Provide the [X, Y] coordinate of the cell's center where the given text is located.  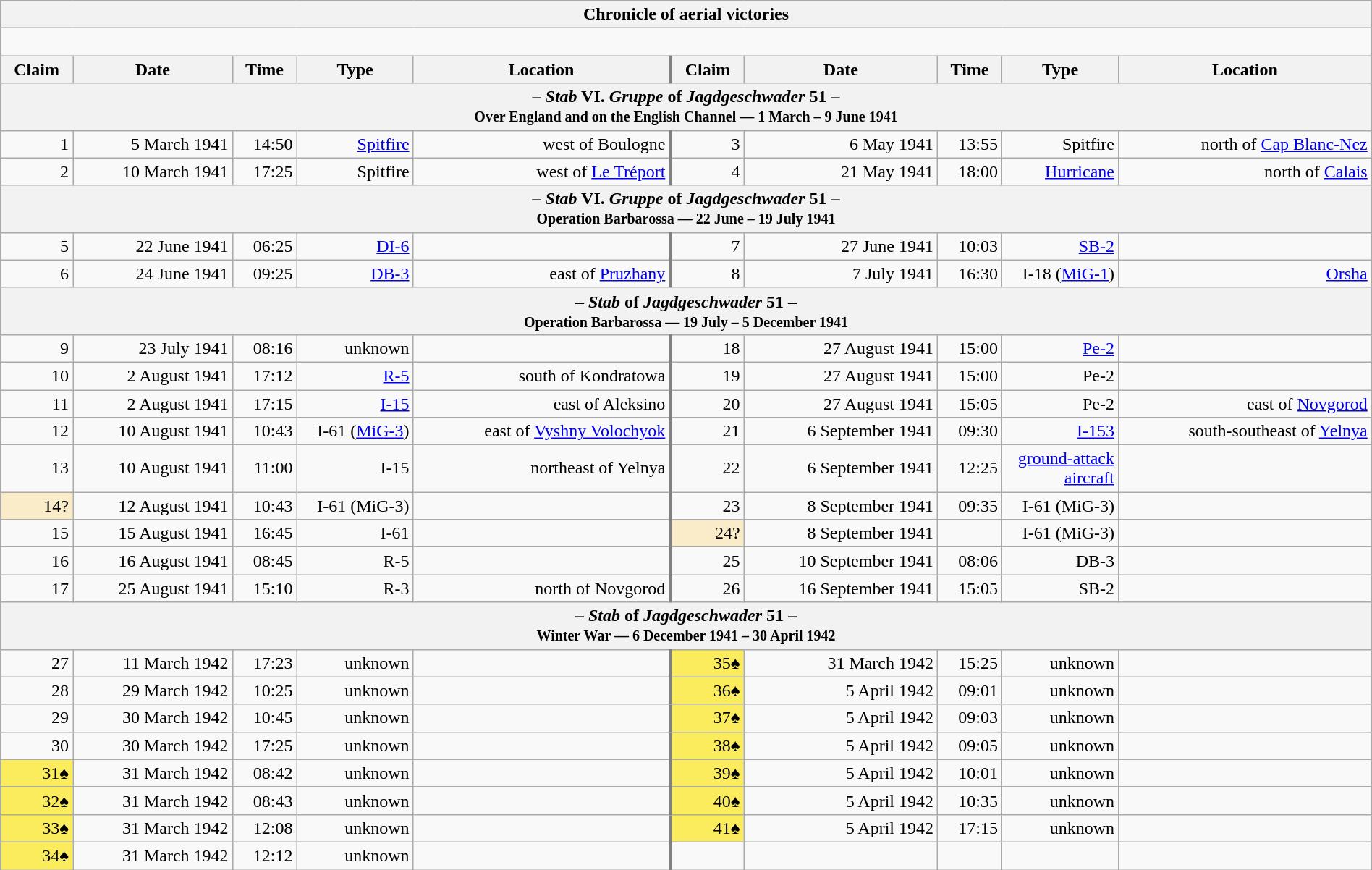
25 [707, 561]
10:03 [970, 246]
17:23 [265, 663]
11 [37, 403]
Hurricane [1059, 172]
24? [707, 533]
23 July 1941 [152, 348]
33♠ [37, 828]
16 [37, 561]
3 [707, 144]
north of Novgorod [541, 588]
41♠ [707, 828]
18:00 [970, 172]
14? [37, 506]
northeast of Yelnya [541, 469]
south-southeast of Yelnya [1245, 431]
east of Aleksino [541, 403]
08:06 [970, 561]
7 July 1941 [841, 274]
DI-6 [355, 246]
10:25 [265, 690]
north of Calais [1245, 172]
– Stab of Jagdgeschwader 51 –Operation Barbarossa — 19 July – 5 December 1941 [686, 311]
23 [707, 506]
21 May 1941 [841, 172]
16:45 [265, 533]
39♠ [707, 773]
12 August 1941 [152, 506]
10:35 [970, 801]
29 [37, 718]
west of Boulogne [541, 144]
08:43 [265, 801]
12 [37, 431]
24 June 1941 [152, 274]
5 [37, 246]
21 [707, 431]
6 [37, 274]
18 [707, 348]
12:08 [265, 828]
north of Cap Blanc-Nez [1245, 144]
27 June 1941 [841, 246]
6 May 1941 [841, 144]
11:00 [265, 469]
17 [37, 588]
29 March 1942 [152, 690]
27 [37, 663]
south of Kondratowa [541, 376]
26 [707, 588]
16 August 1941 [152, 561]
5 March 1941 [152, 144]
09:30 [970, 431]
37♠ [707, 718]
10 [37, 376]
22 [707, 469]
east of Novgorod [1245, 403]
I-18 (MiG-1) [1059, 274]
08:16 [265, 348]
31♠ [37, 773]
20 [707, 403]
1 [37, 144]
14:50 [265, 144]
15 August 1941 [152, 533]
10 March 1941 [152, 172]
Orsha [1245, 274]
09:25 [265, 274]
12:25 [970, 469]
22 June 1941 [152, 246]
east of Pruzhany [541, 274]
10:01 [970, 773]
38♠ [707, 746]
28 [37, 690]
30 [37, 746]
09:35 [970, 506]
11 March 1942 [152, 663]
7 [707, 246]
09:05 [970, 746]
– Stab of Jagdgeschwader 51 –Winter War — 6 December 1941 – 30 April 1942 [686, 625]
25 August 1941 [152, 588]
40♠ [707, 801]
15 [37, 533]
10 September 1941 [841, 561]
06:25 [265, 246]
2 [37, 172]
09:03 [970, 718]
32♠ [37, 801]
east of Vyshny Volochyok [541, 431]
08:42 [265, 773]
34♠ [37, 856]
16 September 1941 [841, 588]
west of Le Tréport [541, 172]
I-61 [355, 533]
36♠ [707, 690]
09:01 [970, 690]
– Stab VI. Gruppe of Jagdgeschwader 51 –Operation Barbarossa — 22 June – 19 July 1941 [686, 208]
15:25 [970, 663]
I-153 [1059, 431]
13:55 [970, 144]
8 [707, 274]
– Stab VI. Gruppe of Jagdgeschwader 51 –Over England and on the English Channel — 1 March – 9 June 1941 [686, 107]
35♠ [707, 663]
4 [707, 172]
16:30 [970, 274]
9 [37, 348]
08:45 [265, 561]
10:45 [265, 718]
ground-attack aircraft [1059, 469]
17:12 [265, 376]
R-3 [355, 588]
12:12 [265, 856]
19 [707, 376]
13 [37, 469]
Chronicle of aerial victories [686, 14]
15:10 [265, 588]
